Output the (X, Y) coordinate of the center of the cell containing the given text.  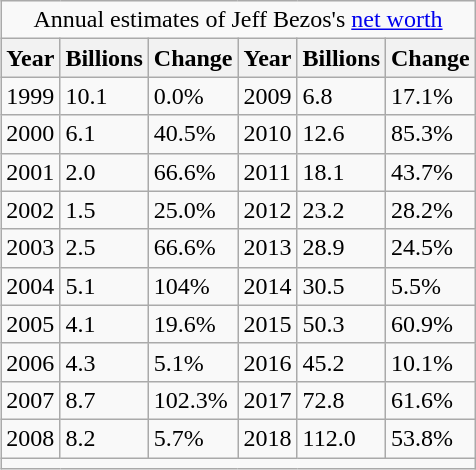
2016 (268, 362)
4.3 (104, 362)
102.3% (193, 400)
12.6 (341, 134)
5.1 (104, 286)
4.1 (104, 324)
72.8 (341, 400)
28.2% (431, 210)
2017 (268, 400)
18.1 (341, 172)
2013 (268, 248)
24.5% (431, 248)
5.7% (193, 438)
0.0% (193, 96)
2011 (268, 172)
30.5 (341, 286)
40.5% (193, 134)
43.7% (431, 172)
2003 (30, 248)
45.2 (341, 362)
60.9% (431, 324)
104% (193, 286)
85.3% (431, 134)
8.2 (104, 438)
50.3 (341, 324)
28.9 (341, 248)
6.8 (341, 96)
2.0 (104, 172)
2.5 (104, 248)
2000 (30, 134)
2004 (30, 286)
8.7 (104, 400)
6.1 (104, 134)
2002 (30, 210)
2007 (30, 400)
2006 (30, 362)
112.0 (341, 438)
1.5 (104, 210)
61.6% (431, 400)
2018 (268, 438)
2008 (30, 438)
5.5% (431, 286)
2001 (30, 172)
5.1% (193, 362)
17.1% (431, 96)
19.6% (193, 324)
Annual estimates of Jeff Bezos's net worth (238, 20)
23.2 (341, 210)
2010 (268, 134)
53.8% (431, 438)
1999 (30, 96)
25.0% (193, 210)
2009 (268, 96)
10.1% (431, 362)
2012 (268, 210)
2005 (30, 324)
2015 (268, 324)
10.1 (104, 96)
2014 (268, 286)
